Locate the cell with the specified text and output its (x, y) center coordinate. 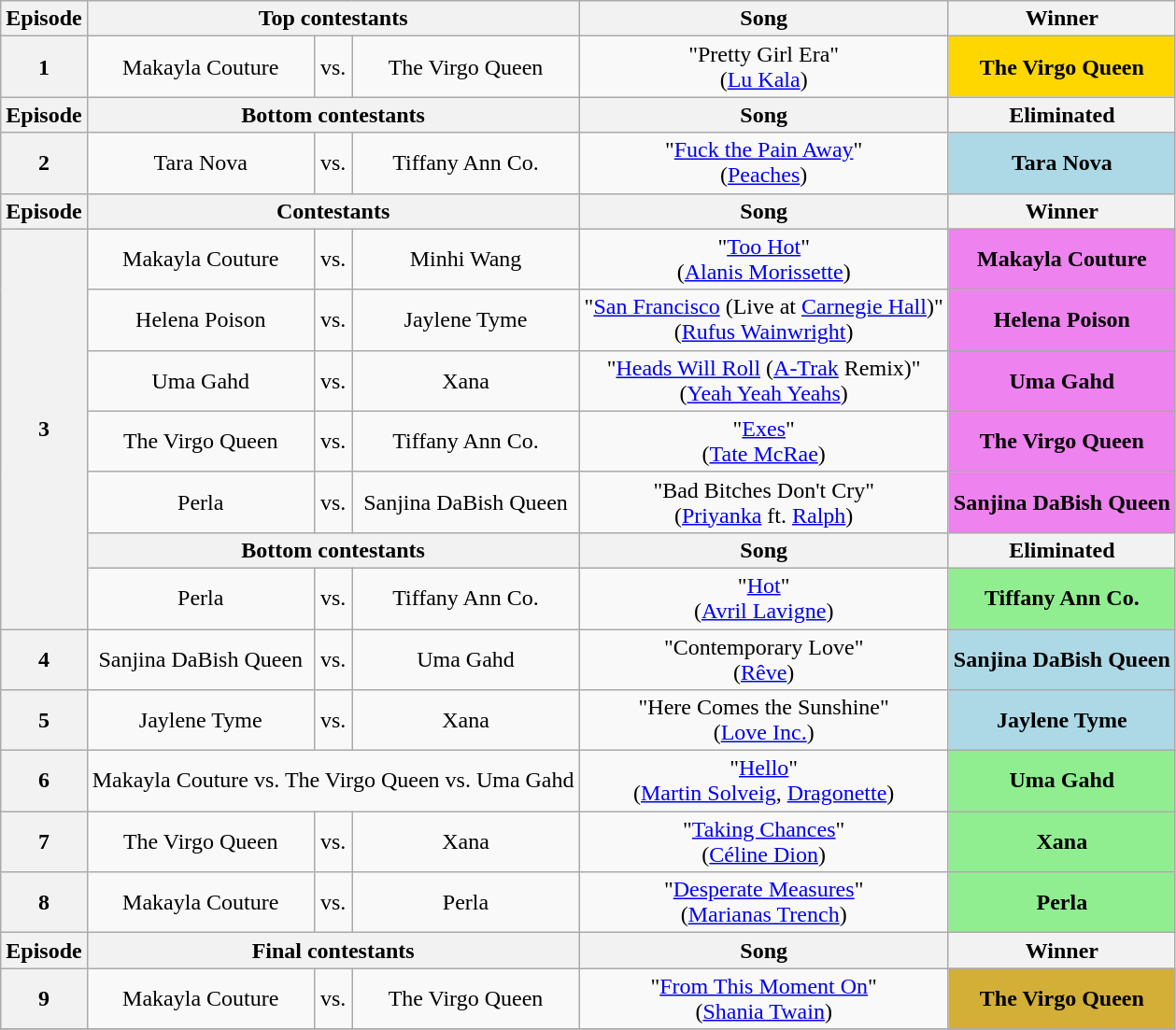
9 (44, 999)
"Pretty Girl Era"(Lu Kala) (764, 67)
"Hello"(Martin Solveig, Dragonette) (764, 781)
7 (44, 842)
"Exes"(Tate McRae) (764, 441)
8 (44, 902)
5 (44, 721)
"Taking Chances"(Céline Dion) (764, 842)
"Heads Will Roll (A-Trak Remix)"(Yeah Yeah Yeahs) (764, 381)
1 (44, 67)
"Desperate Measures"(Marianas Trench) (764, 902)
Final contestants (333, 951)
"Hot"(Avril Lavigne) (764, 598)
4 (44, 659)
Top contestants (333, 19)
"Contemporary Love"(Rêve) (764, 659)
"From This Moment On"(Shania Twain) (764, 999)
"Bad Bitches Don't Cry"(Priyanka ft. Ralph) (764, 502)
"Too Hot"(Alanis Morissette) (764, 260)
Makayla Couture vs. The Virgo Queen vs. Uma Gahd (333, 781)
"Here Comes the Sunshine"(Love Inc.) (764, 721)
"Fuck the Pain Away"(Peaches) (764, 162)
"San Francisco (Live at Carnegie Hall)"(Rufus Wainwright) (764, 319)
Minhi Wang (465, 260)
3 (44, 429)
2 (44, 162)
Contestants (333, 211)
6 (44, 781)
